Search for the cell housing the specified text and yield its (x, y) center coordinate. 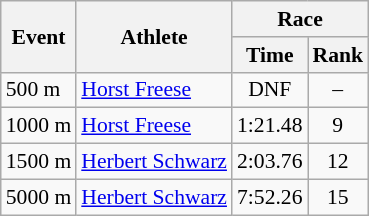
5000 m (38, 197)
12 (338, 162)
Rank (338, 55)
7:52.26 (270, 197)
Athlete (154, 36)
DNF (270, 90)
Time (270, 55)
Event (38, 36)
500 m (38, 90)
– (338, 90)
1500 m (38, 162)
Race (300, 19)
1000 m (38, 126)
9 (338, 126)
15 (338, 197)
1:21.48 (270, 126)
2:03.76 (270, 162)
